For the text-containing cell, return its midpoint in [x, y] coordinate format. 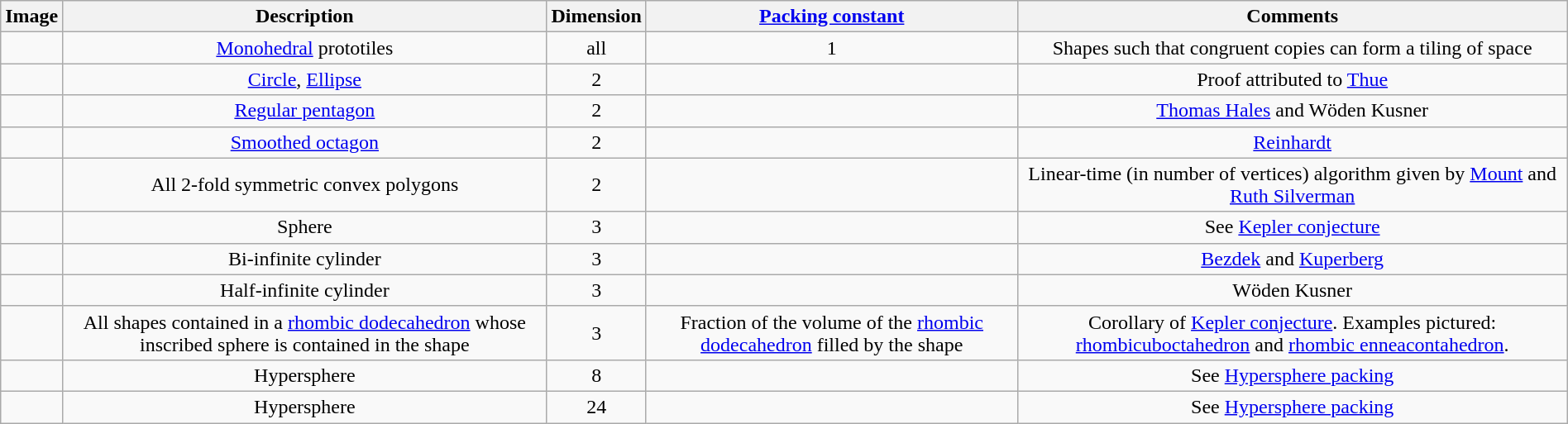
Regular pentagon [304, 111]
See Kepler conjecture [1292, 227]
Description [304, 17]
Shapes such that congruent copies can form a tiling of space [1292, 48]
8 [596, 375]
All 2-fold symmetric convex polygons [304, 185]
Proof attributed to Thue [1292, 79]
Fraction of the volume of the rhombic dodecahedron filled by the shape [832, 332]
Circle, Ellipse [304, 79]
Corollary of Kepler conjecture. Examples pictured: rhombicuboctahedron and rhombic enneacontahedron. [1292, 332]
Comments [1292, 17]
All shapes contained in a rhombic dodecahedron whose inscribed sphere is contained in the shape [304, 332]
Linear-time (in number of vertices) algorithm given by Mount and Ruth Silverman [1292, 185]
Thomas Hales and Wöden Kusner [1292, 111]
1 [832, 48]
Smoothed octagon [304, 142]
Reinhardt [1292, 142]
Sphere [304, 227]
all [596, 48]
24 [596, 407]
Packing constant [832, 17]
Monohedral prototiles [304, 48]
Wöden Kusner [1292, 290]
Half-infinite cylinder [304, 290]
Bi-infinite cylinder [304, 259]
Bezdek and Kuperberg [1292, 259]
Image [31, 17]
Dimension [596, 17]
